Locate the cell with the specified text and output its [X, Y] center coordinate. 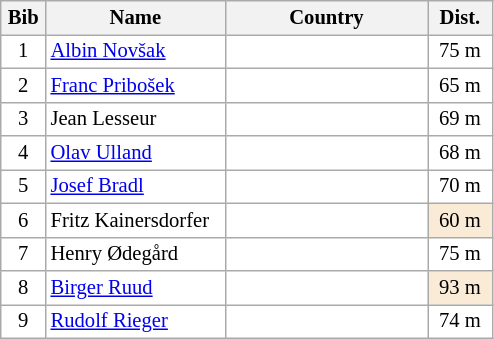
69 m [460, 119]
74 m [460, 321]
2 [24, 85]
Franc Pribošek [136, 85]
1 [24, 51]
Rudolf Rieger [136, 321]
68 m [460, 153]
Henry Ødegård [136, 254]
Birger Ruud [136, 287]
9 [24, 321]
6 [24, 220]
Fritz Kainersdorfer [136, 220]
4 [24, 153]
5 [24, 186]
Albin Novšak [136, 51]
93 m [460, 287]
Name [136, 17]
60 m [460, 220]
Country [326, 17]
70 m [460, 186]
Olav Ulland [136, 153]
65 m [460, 85]
8 [24, 287]
Bib [24, 17]
7 [24, 254]
Jean Lesseur [136, 119]
Dist. [460, 17]
Josef Bradl [136, 186]
3 [24, 119]
